Capture the cell that displays the provided text and extract its (x, y) central coordinate. 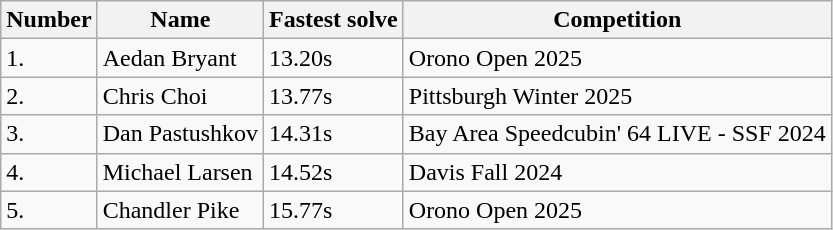
14.31s (334, 134)
Aedan Bryant (180, 58)
2. (49, 96)
4. (49, 172)
Chandler Pike (180, 210)
Pittsburgh Winter 2025 (617, 96)
Chris Choi (180, 96)
Number (49, 20)
3. (49, 134)
Bay Area Speedcubin' 64 LIVE - SSF 2024 (617, 134)
13.77s (334, 96)
Name (180, 20)
13.20s (334, 58)
Davis Fall 2024 (617, 172)
Competition (617, 20)
Dan Pastushkov (180, 134)
5. (49, 210)
15.77s (334, 210)
Fastest solve (334, 20)
1. (49, 58)
Michael Larsen (180, 172)
14.52s (334, 172)
